Scan for the cell matching the given text and deliver its [X, Y] coordinate at center. 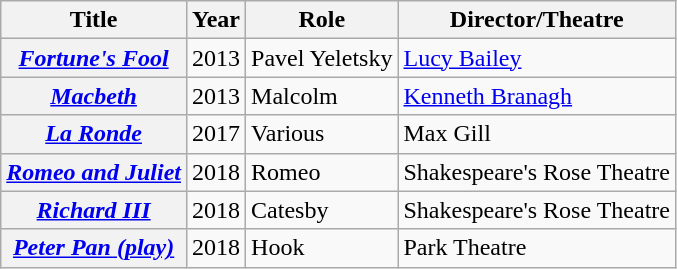
Fortune's Fool [94, 58]
2017 [216, 134]
Title [94, 20]
Park Theatre [537, 248]
Director/Theatre [537, 20]
Role [322, 20]
Macbeth [94, 96]
Richard III [94, 210]
La Ronde [94, 134]
Lucy Bailey [537, 58]
Year [216, 20]
Malcolm [322, 96]
Catesby [322, 210]
Pavel Yeletsky [322, 58]
Romeo and Juliet [94, 172]
Peter Pan (play) [94, 248]
Max Gill [537, 134]
Romeo [322, 172]
Hook [322, 248]
Various [322, 134]
Kenneth Branagh [537, 96]
